Return the [x, y] coordinate for the center point of the cell that contains the specified text.  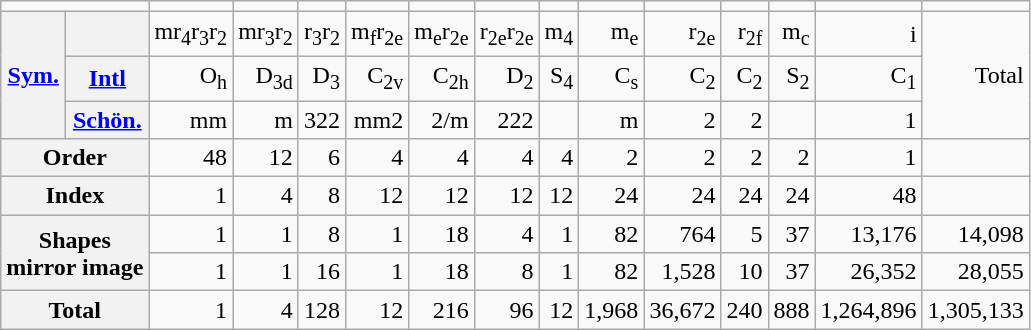
r3r2 [322, 34]
13,176 [868, 234]
5 [744, 234]
r2e [682, 34]
240 [744, 310]
96 [506, 310]
Sym. [34, 76]
D3 [322, 78]
Cs [612, 78]
S4 [559, 78]
mm2 [376, 119]
764 [682, 234]
m4 [559, 34]
r2f [744, 34]
322 [322, 119]
Shapesmirror image [75, 253]
1,305,133 [976, 310]
C2h [442, 78]
mr3r2 [266, 34]
mm [191, 119]
216 [442, 310]
S2 [792, 78]
14,098 [976, 234]
mc [792, 34]
C2v [376, 78]
mer2e [442, 34]
1,968 [612, 310]
Schön. [108, 119]
28,055 [976, 272]
222 [506, 119]
36,672 [682, 310]
Oh [191, 78]
Index [75, 196]
2/m [442, 119]
26,352 [868, 272]
me [612, 34]
128 [322, 310]
1,528 [682, 272]
16 [322, 272]
mr4r3r2 [191, 34]
D2 [506, 78]
i [868, 34]
r2er2e [506, 34]
C1 [868, 78]
6 [322, 158]
mfr2e [376, 34]
888 [792, 310]
Order [75, 158]
D3d [266, 78]
1,264,896 [868, 310]
Intl [108, 78]
10 [744, 272]
